Identify which cell holds the provided text, then report its [x, y] central coordinate. 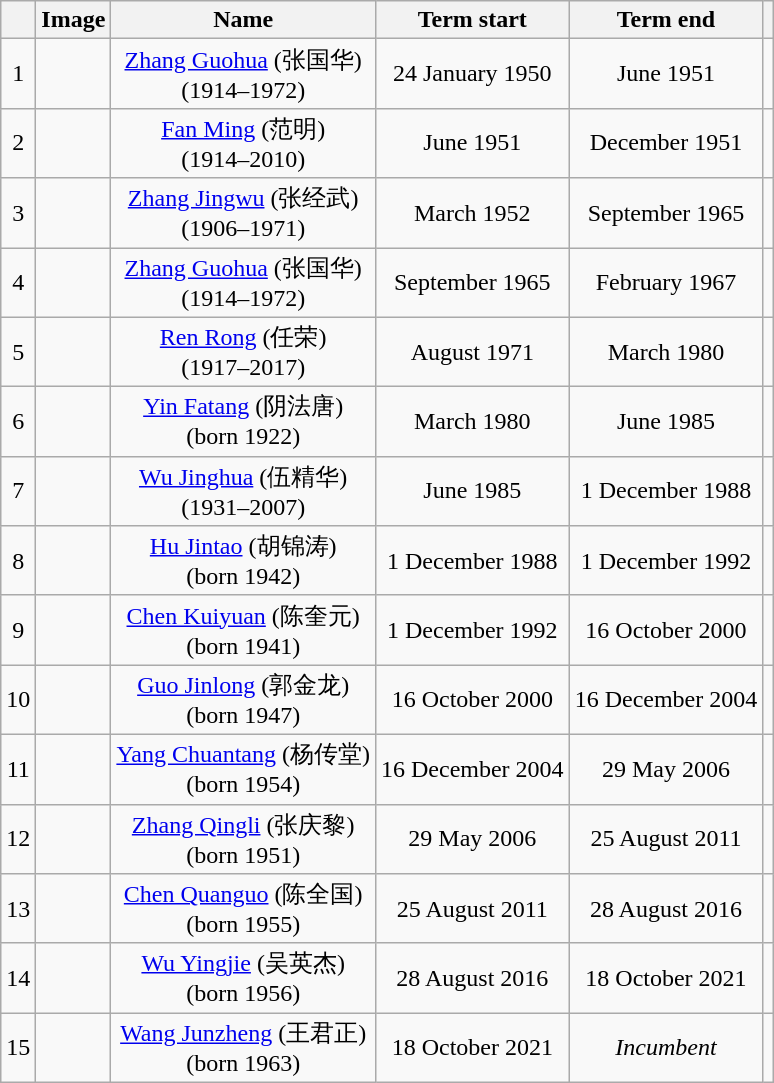
Ren Rong (任荣)(1917–2017) [244, 352]
14 [18, 978]
Hu Jintao (胡锦涛)(born 1942) [244, 561]
Image [74, 20]
December 1951 [666, 143]
Chen Kuiyuan (陈奎元)(born 1941) [244, 630]
2 [18, 143]
March 1952 [472, 213]
5 [18, 352]
8 [18, 561]
Zhang Jingwu (张经武)(1906–1971) [244, 213]
February 1967 [666, 283]
1 [18, 74]
Yin Fatang (阴法唐)(born 1922) [244, 422]
Name [244, 20]
Yang Chuantang (杨传堂)(born 1954) [244, 769]
Fan Ming (范明)(1914–2010) [244, 143]
11 [18, 769]
7 [18, 491]
4 [18, 283]
6 [18, 422]
13 [18, 909]
24 January 1950 [472, 74]
Term start [472, 20]
Chen Quanguo (陈全国)(born 1955) [244, 909]
Incumbent [666, 1048]
15 [18, 1048]
Wu Jinghua (伍精华)(1931–2007) [244, 491]
Guo Jinlong (郭金龙)(born 1947) [244, 700]
3 [18, 213]
Wang Junzheng (王君正)(born 1963) [244, 1048]
9 [18, 630]
August 1971 [472, 352]
Term end [666, 20]
Zhang Qingli (张庆黎)(born 1951) [244, 839]
10 [18, 700]
Wu Yingjie (吴英杰)(born 1956) [244, 978]
12 [18, 839]
